Scan for the cell matching the given text and deliver its (X, Y) coordinate at center. 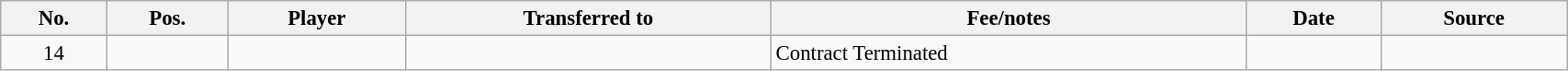
Fee/notes (1009, 18)
Transferred to (588, 18)
Contract Terminated (1009, 53)
Player (316, 18)
No. (53, 18)
14 (53, 53)
Source (1474, 18)
Pos. (167, 18)
Date (1314, 18)
